Return (X, Y) of the center of cell containing provided text 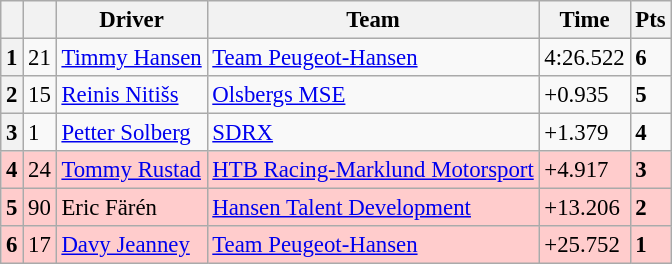
Driver (132, 20)
Davy Jeanney (132, 245)
Timmy Hansen (132, 58)
Eric Färén (132, 208)
+25.752 (584, 245)
15 (40, 95)
+4.917 (584, 170)
Tommy Rustad (132, 170)
Team (373, 20)
+13.206 (584, 208)
17 (40, 245)
Olsbergs MSE (373, 95)
SDRX (373, 133)
Hansen Talent Development (373, 208)
4:26.522 (584, 58)
Reinis Nitišs (132, 95)
21 (40, 58)
+0.935 (584, 95)
Time (584, 20)
90 (40, 208)
24 (40, 170)
Petter Solberg (132, 133)
Pts (650, 20)
HTB Racing-Marklund Motorsport (373, 170)
+1.379 (584, 133)
